Scan for the cell matching the given text and deliver its (X, Y) coordinate at center. 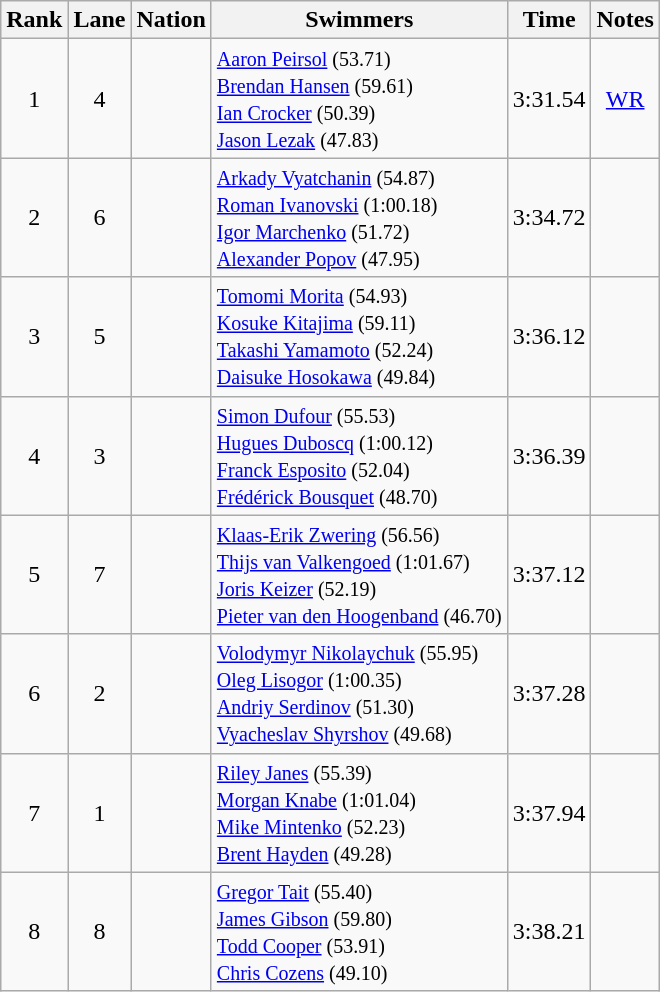
Tomomi Morita (54.93)Kosuke Kitajima (59.11)Takashi Yamamoto (52.24)Daisuke Hosokawa (49.84) (359, 336)
Volodymyr Nikolaychuk (55.95)Oleg Lisogor (1:00.35)Andriy Serdinov (51.30)Vyacheslav Shyrshov (49.68) (359, 694)
Klaas-Erik Zwering (56.56)Thijs van Valkengoed (1:01.67)Joris Keizer (52.19)Pieter van den Hoogenband (46.70) (359, 574)
3:37.94 (549, 812)
3:37.12 (549, 574)
Arkady Vyatchanin (54.87)Roman Ivanovski (1:00.18)Igor Marchenko (51.72)Alexander Popov (47.95) (359, 218)
3:38.21 (549, 932)
Nation (171, 20)
Swimmers (359, 20)
Riley Janes (55.39)Morgan Knabe (1:01.04)Mike Mintenko (52.23)Brent Hayden (49.28) (359, 812)
Simon Dufour (55.53)Hugues Duboscq (1:00.12)Franck Esposito (52.04)Frédérick Bousquet (48.70) (359, 456)
Notes (625, 20)
3:31.54 (549, 98)
3:37.28 (549, 694)
Aaron Peirsol (53.71)Brendan Hansen (59.61)Ian Crocker (50.39)Jason Lezak (47.83) (359, 98)
Lane (100, 20)
Time (549, 20)
Gregor Tait (55.40)James Gibson (59.80)Todd Cooper (53.91)Chris Cozens (49.10) (359, 932)
3:36.12 (549, 336)
Rank (34, 20)
3:36.39 (549, 456)
3:34.72 (549, 218)
WR (625, 98)
